For the text-containing cell, return its midpoint in [X, Y] coordinate format. 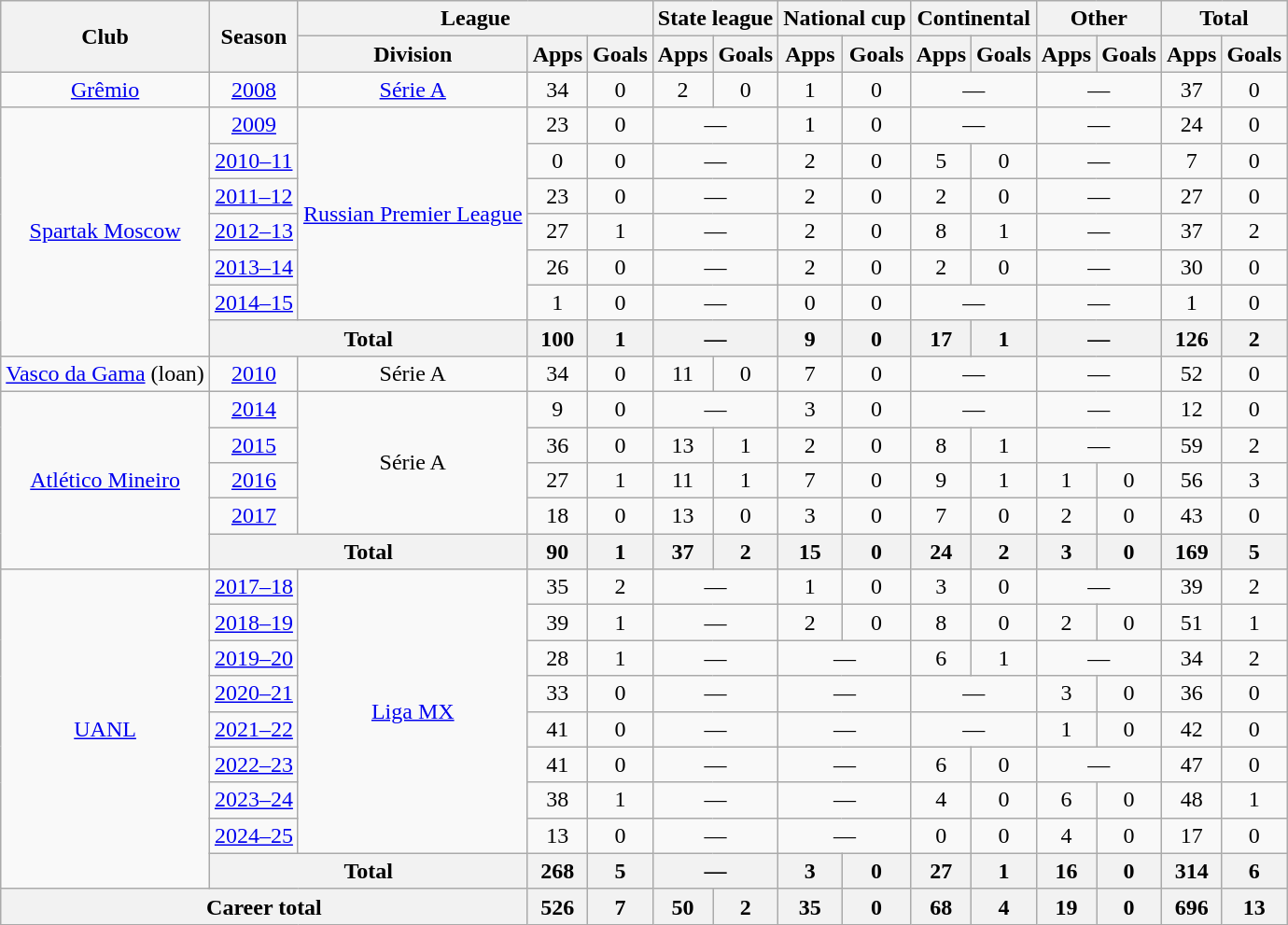
Club [105, 36]
2014–15 [254, 302]
National cup [845, 19]
Spartak Moscow [105, 231]
2024–25 [254, 835]
56 [1191, 481]
2014 [254, 409]
126 [1191, 338]
47 [1191, 764]
Other [1099, 19]
2012–13 [254, 231]
Liga MX [413, 711]
2018–19 [254, 623]
2019–20 [254, 658]
19 [1066, 906]
Atlético Mineiro [105, 480]
Vasco da Gama (loan) [105, 373]
38 [557, 800]
League [475, 19]
2022–23 [254, 764]
2021–22 [254, 729]
2009 [254, 125]
Division [413, 54]
52 [1191, 373]
Continental [973, 19]
42 [1191, 729]
12 [1191, 409]
16 [1066, 871]
Season [254, 36]
43 [1191, 516]
2008 [254, 90]
2013–14 [254, 267]
2017 [254, 516]
28 [557, 658]
51 [1191, 623]
2010–11 [254, 161]
68 [941, 906]
30 [1191, 267]
2011–12 [254, 196]
2020–21 [254, 694]
Career total [264, 906]
696 [1191, 906]
2010 [254, 373]
2023–24 [254, 800]
State league [715, 19]
48 [1191, 800]
50 [682, 906]
26 [557, 267]
59 [1191, 445]
33 [557, 694]
15 [810, 552]
2016 [254, 481]
100 [557, 338]
Grêmio [105, 90]
2015 [254, 445]
2017–18 [254, 587]
UANL [105, 730]
526 [557, 906]
18 [557, 516]
268 [557, 871]
169 [1191, 552]
Russian Premier League [413, 214]
314 [1191, 871]
90 [557, 552]
